Find where the given text appears and provide that cell's center as (X, Y) coordinate. 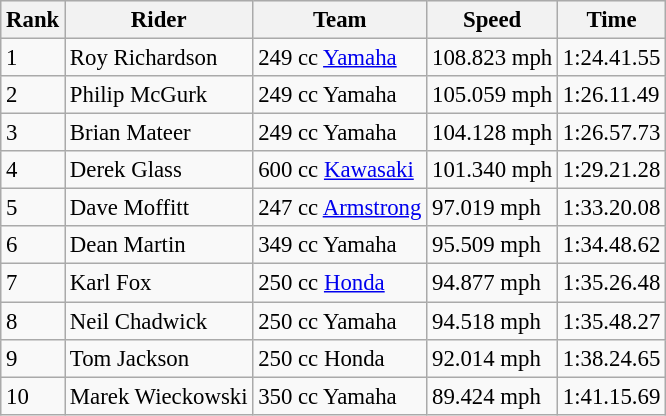
10 (33, 396)
6 (33, 245)
94.518 mph (492, 321)
1:41.15.69 (612, 396)
Marek Wieckowski (159, 396)
Karl Fox (159, 283)
104.128 mph (492, 133)
Tom Jackson (159, 358)
8 (33, 321)
Speed (492, 20)
250 cc Yamaha (340, 321)
105.059 mph (492, 95)
4 (33, 170)
1 (33, 58)
95.509 mph (492, 245)
Rank (33, 20)
349 cc Yamaha (340, 245)
5 (33, 208)
1:35.26.48 (612, 283)
Roy Richardson (159, 58)
Neil Chadwick (159, 321)
Rider (159, 20)
1:38.24.65 (612, 358)
101.340 mph (492, 170)
247 cc Armstrong (340, 208)
1:26.57.73 (612, 133)
92.014 mph (492, 358)
1:24.41.55 (612, 58)
600 cc Kawasaki (340, 170)
Derek Glass (159, 170)
Philip McGurk (159, 95)
94.877 mph (492, 283)
97.019 mph (492, 208)
Brian Mateer (159, 133)
Team (340, 20)
1:29.21.28 (612, 170)
Dave Moffitt (159, 208)
108.823 mph (492, 58)
2 (33, 95)
1:26.11.49 (612, 95)
9 (33, 358)
1:33.20.08 (612, 208)
3 (33, 133)
Time (612, 20)
89.424 mph (492, 396)
1:35.48.27 (612, 321)
7 (33, 283)
350 cc Yamaha (340, 396)
1:34.48.62 (612, 245)
Dean Martin (159, 245)
